Detect which cell encompasses the target text, then output its [x, y] center coordinate. 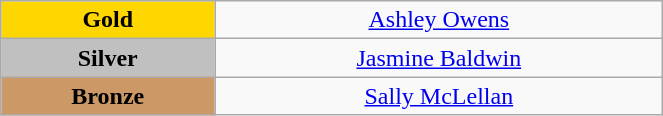
Gold [108, 20]
Jasmine Baldwin [439, 58]
Silver [108, 58]
Sally McLellan [439, 96]
Bronze [108, 96]
Ashley Owens [439, 20]
